Pinpoint the cell where the given text exists, returning its (x, y) midpoint coordinate. 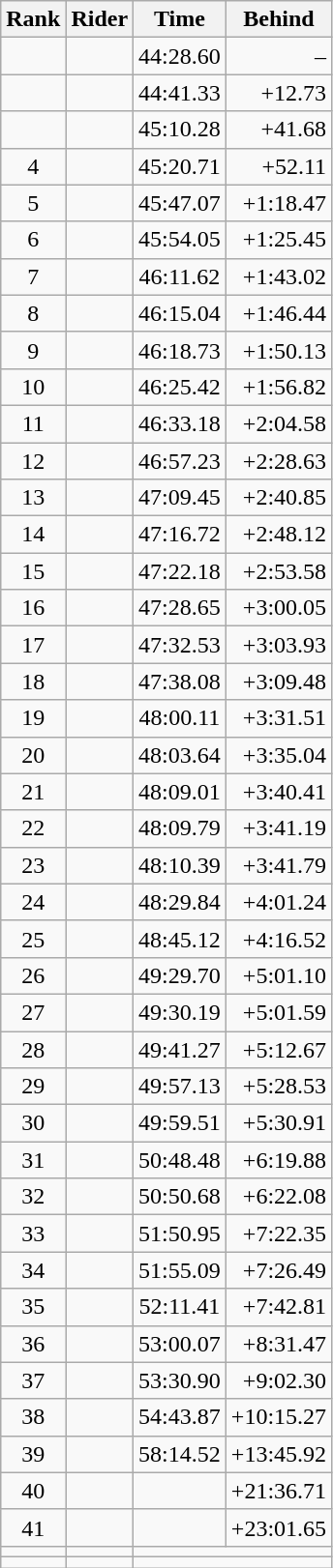
21 (33, 792)
+3:41.79 (279, 865)
48:09.79 (180, 828)
+52.11 (279, 166)
+3:09.48 (279, 682)
24 (33, 902)
Time (180, 19)
48:00.11 (180, 718)
44:28.60 (180, 56)
19 (33, 718)
+5:30.91 (279, 1123)
23 (33, 865)
+5:01.59 (279, 1012)
32 (33, 1197)
+5:28.53 (279, 1087)
+6:19.88 (279, 1160)
33 (33, 1234)
52:11.41 (180, 1307)
53:30.90 (180, 1380)
+3:00.05 (279, 608)
+41.68 (279, 130)
46:18.73 (180, 350)
49:30.19 (180, 1012)
11 (33, 423)
+7:26.49 (279, 1270)
53:00.07 (180, 1344)
49:57.13 (180, 1087)
48:09.01 (180, 792)
47:22.18 (180, 571)
47:32.53 (180, 645)
+1:25.45 (279, 240)
+8:31.47 (279, 1344)
+1:43.02 (279, 276)
4 (33, 166)
58:14.52 (180, 1454)
+21:36.71 (279, 1491)
+7:22.35 (279, 1234)
+12.73 (279, 93)
22 (33, 828)
+3:03.93 (279, 645)
+2:04.58 (279, 423)
30 (33, 1123)
8 (33, 313)
+10:15.27 (279, 1417)
26 (33, 975)
+2:40.85 (279, 498)
– (279, 56)
40 (33, 1491)
28 (33, 1049)
49:59.51 (180, 1123)
49:41.27 (180, 1049)
+13:45.92 (279, 1454)
Rank (33, 19)
37 (33, 1380)
+3:40.41 (279, 792)
49:29.70 (180, 975)
51:50.95 (180, 1234)
48:10.39 (180, 865)
18 (33, 682)
48:45.12 (180, 939)
45:10.28 (180, 130)
46:11.62 (180, 276)
+23:01.65 (279, 1527)
+2:48.12 (279, 535)
+1:18.47 (279, 203)
48:29.84 (180, 902)
46:57.23 (180, 461)
+1:50.13 (279, 350)
46:25.42 (180, 387)
45:54.05 (180, 240)
20 (33, 755)
6 (33, 240)
+6:22.08 (279, 1197)
27 (33, 1012)
+2:53.58 (279, 571)
25 (33, 939)
+4:16.52 (279, 939)
+5:01.10 (279, 975)
39 (33, 1454)
5 (33, 203)
35 (33, 1307)
47:38.08 (180, 682)
+5:12.67 (279, 1049)
46:33.18 (180, 423)
+1:56.82 (279, 387)
36 (33, 1344)
12 (33, 461)
38 (33, 1417)
+2:28.63 (279, 461)
17 (33, 645)
48:03.64 (180, 755)
47:09.45 (180, 498)
+7:42.81 (279, 1307)
9 (33, 350)
46:15.04 (180, 313)
14 (33, 535)
7 (33, 276)
45:47.07 (180, 203)
45:20.71 (180, 166)
+3:41.19 (279, 828)
+3:31.51 (279, 718)
16 (33, 608)
50:48.48 (180, 1160)
29 (33, 1087)
44:41.33 (180, 93)
Rider (100, 19)
10 (33, 387)
Behind (279, 19)
54:43.87 (180, 1417)
15 (33, 571)
+3:35.04 (279, 755)
47:28.65 (180, 608)
13 (33, 498)
+9:02.30 (279, 1380)
34 (33, 1270)
31 (33, 1160)
+4:01.24 (279, 902)
+1:46.44 (279, 313)
47:16.72 (180, 535)
51:55.09 (180, 1270)
41 (33, 1527)
50:50.68 (180, 1197)
